Pinpoint the cell where the given text exists, returning its (X, Y) midpoint coordinate. 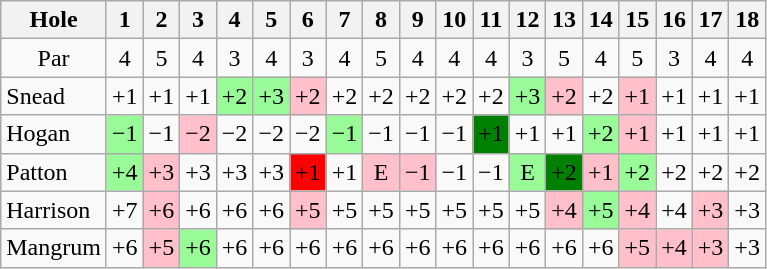
+7 (124, 210)
11 (492, 20)
9 (418, 20)
6 (308, 20)
Mangrum (54, 248)
Hogan (54, 134)
Hole (54, 20)
13 (564, 20)
Harrison (54, 210)
14 (600, 20)
12 (528, 20)
Par (54, 58)
15 (638, 20)
Snead (54, 96)
7 (344, 20)
10 (454, 20)
18 (748, 20)
8 (382, 20)
16 (674, 20)
1 (124, 20)
2 (162, 20)
17 (710, 20)
Patton (54, 172)
